For the text-containing cell, return its midpoint in (x, y) coordinate format. 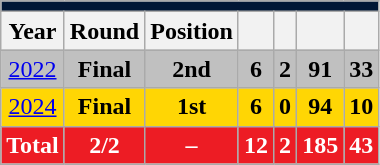
2024 (33, 107)
Position (192, 31)
Year (33, 31)
2nd (192, 69)
33 (362, 69)
185 (320, 145)
43 (362, 145)
12 (256, 145)
10 (362, 107)
91 (320, 69)
– (192, 145)
Round (104, 31)
1st (192, 107)
2022 (33, 69)
Total (33, 145)
2/2 (104, 145)
94 (320, 107)
0 (286, 107)
